Output the [x, y] coordinate of the center of the cell containing the given text.  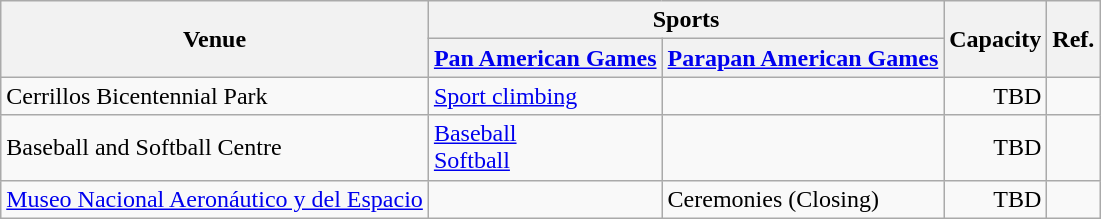
Sport climbing [545, 96]
Sports [686, 20]
Museo Nacional Aeronáutico y del Espacio [215, 199]
BaseballSoftball [545, 148]
Capacity [996, 39]
Cerrillos Bicentennial Park [215, 96]
Baseball and Softball Centre [215, 148]
Ceremonies (Closing) [803, 199]
Pan American Games [545, 58]
Venue [215, 39]
Parapan American Games [803, 58]
Ref. [1074, 39]
